Scan for the cell matching the given text and deliver its (X, Y) coordinate at center. 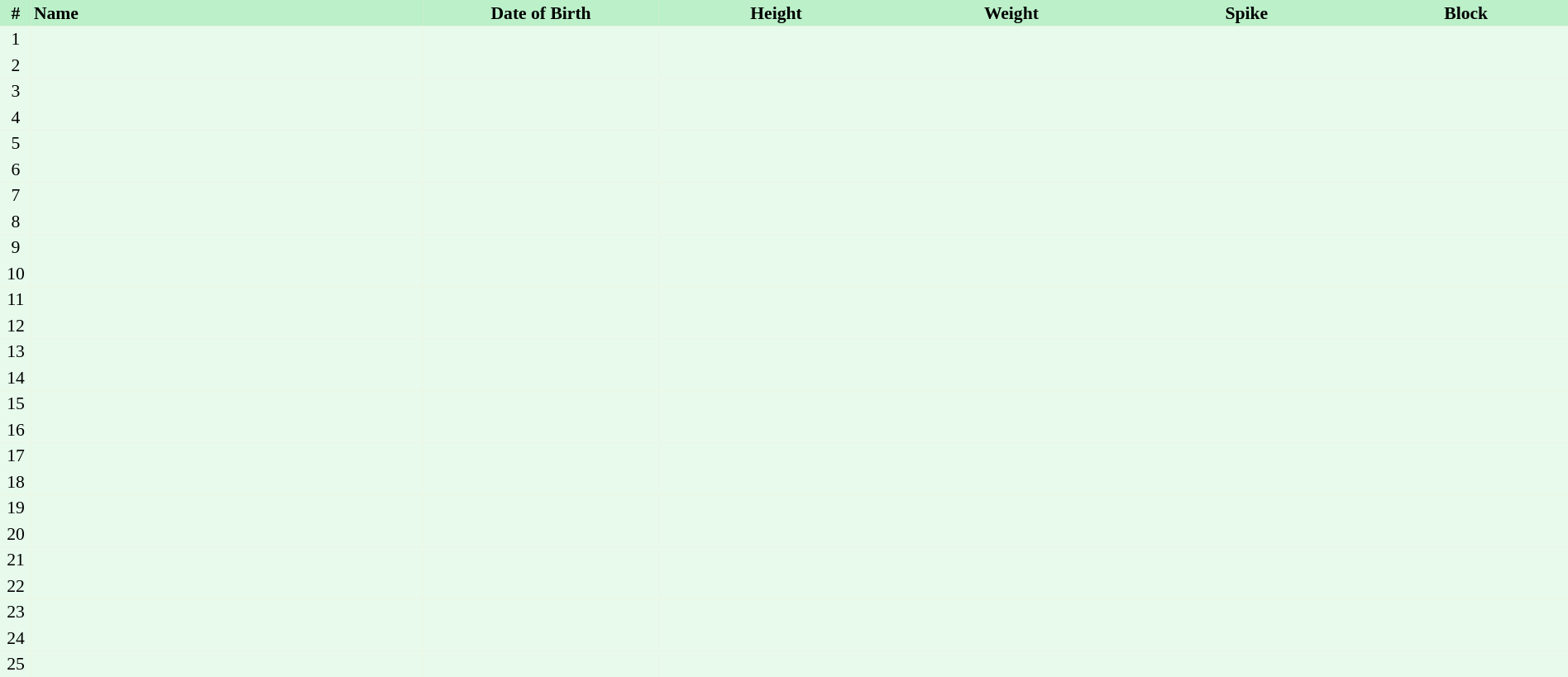
12 (16, 326)
2 (16, 65)
16 (16, 430)
20 (16, 534)
13 (16, 352)
1 (16, 40)
24 (16, 638)
Name (227, 13)
9 (16, 248)
14 (16, 378)
Spike (1246, 13)
18 (16, 482)
23 (16, 612)
15 (16, 403)
11 (16, 299)
Height (776, 13)
8 (16, 222)
3 (16, 91)
# (16, 13)
Weight (1011, 13)
10 (16, 274)
17 (16, 456)
19 (16, 508)
7 (16, 195)
Block (1465, 13)
22 (16, 586)
21 (16, 560)
4 (16, 117)
Date of Birth (541, 13)
6 (16, 169)
5 (16, 144)
